For the text-containing cell, return its midpoint in (X, Y) coordinate format. 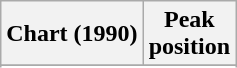
Peakposition (189, 34)
Chart (1990) (72, 34)
